Search for the cell housing the specified text and yield its (x, y) center coordinate. 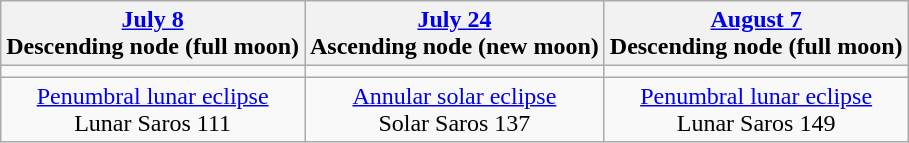
July 8Descending node (full moon) (153, 34)
Annular solar eclipseSolar Saros 137 (454, 110)
July 24Ascending node (new moon) (454, 34)
Penumbral lunar eclipseLunar Saros 149 (756, 110)
August 7Descending node (full moon) (756, 34)
Penumbral lunar eclipseLunar Saros 111 (153, 110)
